Pinpoint the cell where the given text exists, returning its [X, Y] midpoint coordinate. 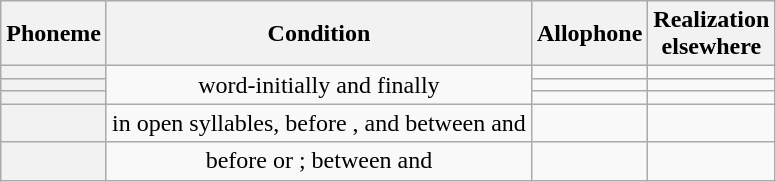
in open syllables, before , and between and [318, 123]
Allophone [589, 34]
word-initially and finally [318, 85]
before or ; between and [318, 161]
Condition [318, 34]
Realizationelsewhere [712, 34]
Phoneme [54, 34]
